Capture the cell that displays the provided text and extract its (X, Y) central coordinate. 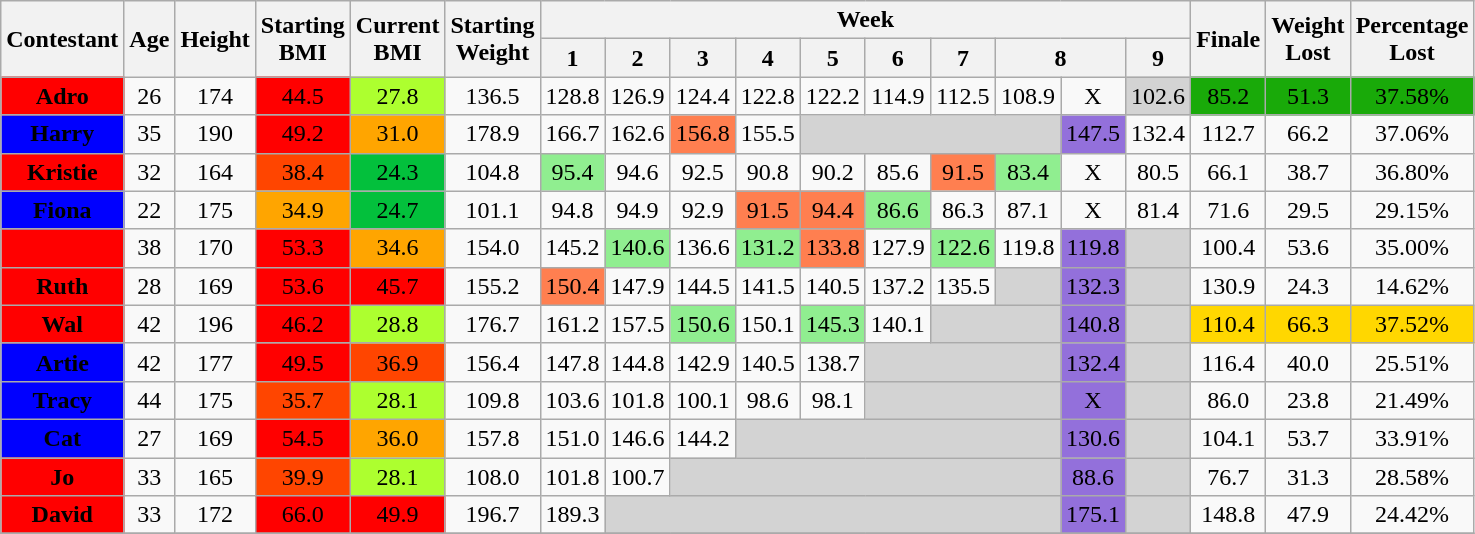
116.4 (1228, 362)
29.15% (1412, 210)
127.9 (898, 248)
28 (150, 286)
Height (215, 39)
80.5 (1158, 172)
40.0 (1308, 362)
21.49% (1412, 400)
49.5 (302, 362)
34.9 (302, 210)
37.58% (1412, 96)
137.2 (898, 286)
144.2 (702, 438)
39.9 (302, 477)
100.1 (702, 400)
2 (638, 58)
122.8 (768, 96)
140.8 (1092, 324)
Tracy (62, 400)
46.2 (302, 324)
101.1 (492, 210)
157.8 (492, 438)
94.8 (572, 210)
38 (150, 248)
146.6 (638, 438)
8 (1060, 58)
32 (150, 172)
Fiona (62, 210)
36.80% (1412, 172)
CurrentBMI (398, 39)
24.7 (398, 210)
28.8 (398, 324)
85.6 (898, 172)
133.8 (832, 248)
150.1 (768, 324)
47.9 (1308, 515)
37.52% (1412, 324)
124.4 (702, 96)
66.2 (1308, 134)
9 (1158, 58)
147.9 (638, 286)
28.58% (1412, 477)
177 (215, 362)
38.4 (302, 172)
49.9 (398, 515)
85.2 (1228, 96)
130.9 (1228, 286)
148.8 (1228, 515)
22 (150, 210)
178.9 (492, 134)
35 (150, 134)
94.9 (638, 210)
108.9 (1028, 96)
94.4 (832, 210)
112.5 (962, 96)
140.1 (898, 324)
5 (832, 58)
104.8 (492, 172)
151.0 (572, 438)
138.7 (832, 362)
147.5 (1092, 134)
155.2 (492, 286)
166.7 (572, 134)
25.51% (1412, 362)
3 (702, 58)
161.2 (572, 324)
31.0 (398, 134)
27.8 (398, 96)
53.3 (302, 248)
114.9 (898, 96)
100.7 (638, 477)
14.62% (1412, 286)
92.5 (702, 172)
37.06% (1412, 134)
156.4 (492, 362)
154.0 (492, 248)
102.6 (1158, 96)
34.6 (398, 248)
66.3 (1308, 324)
175.1 (1092, 515)
170 (215, 248)
83.4 (1028, 172)
132.3 (1092, 286)
26 (150, 96)
24.42% (1412, 515)
104.1 (1228, 438)
7 (962, 58)
71.6 (1228, 210)
WeightLost (1308, 39)
87.1 (1028, 210)
36.0 (398, 438)
Ruth (62, 286)
76.7 (1228, 477)
1 (572, 58)
108.0 (492, 477)
31.3 (1308, 477)
35.7 (302, 400)
44.5 (302, 96)
Harry (62, 134)
David (62, 515)
86.6 (898, 210)
100.4 (1228, 248)
Jo (62, 477)
92.9 (702, 210)
190 (215, 134)
109.8 (492, 400)
131.2 (768, 248)
112.7 (1228, 134)
94.6 (638, 172)
81.4 (1158, 210)
6 (898, 58)
StartingBMI (302, 39)
51.3 (1308, 96)
196.7 (492, 515)
174 (215, 96)
145.2 (572, 248)
PercentageLost (1412, 39)
142.9 (702, 362)
103.6 (572, 400)
49.2 (302, 134)
Contestant (62, 39)
27 (150, 438)
155.5 (768, 134)
88.6 (1092, 477)
29.5 (1308, 210)
Artie (62, 362)
145.3 (832, 324)
Wal (62, 324)
135.5 (962, 286)
90.8 (768, 172)
95.4 (572, 172)
66.0 (302, 515)
98.6 (768, 400)
164 (215, 172)
90.2 (832, 172)
122.2 (832, 96)
128.8 (572, 96)
176.7 (492, 324)
54.5 (302, 438)
172 (215, 515)
Age (150, 39)
66.1 (1228, 172)
140.6 (638, 248)
38.7 (1308, 172)
122.6 (962, 248)
165 (215, 477)
Kristie (62, 172)
Adro (62, 96)
136.5 (492, 96)
141.5 (768, 286)
86.3 (962, 210)
130.6 (1092, 438)
35.00% (1412, 248)
156.8 (702, 134)
Finale (1228, 39)
126.9 (638, 96)
162.6 (638, 134)
136.6 (702, 248)
Week (866, 20)
33.91% (1412, 438)
150.4 (572, 286)
110.4 (1228, 324)
98.1 (832, 400)
36.9 (398, 362)
44 (150, 400)
196 (215, 324)
157.5 (638, 324)
144.5 (702, 286)
53.7 (1308, 438)
189.3 (572, 515)
StartingWeight (492, 39)
4 (768, 58)
150.6 (702, 324)
23.8 (1308, 400)
147.8 (572, 362)
Cat (62, 438)
45.7 (398, 286)
86.0 (1228, 400)
144.8 (638, 362)
